Return the [X, Y] coordinate for the center point of the cell that contains the specified text.  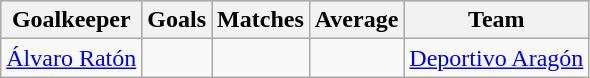
Average [356, 20]
Deportivo Aragón [496, 58]
Goalkeeper [72, 20]
Team [496, 20]
Matches [261, 20]
Goals [177, 20]
Álvaro Ratón [72, 58]
